From the cell containing the given text, extract its center point as (x, y) coordinate. 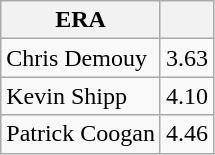
Chris Demouy (81, 58)
Kevin Shipp (81, 96)
4.46 (186, 134)
3.63 (186, 58)
4.10 (186, 96)
ERA (81, 20)
Patrick Coogan (81, 134)
